Return the (X, Y) coordinate for the center point of the cell that contains the specified text.  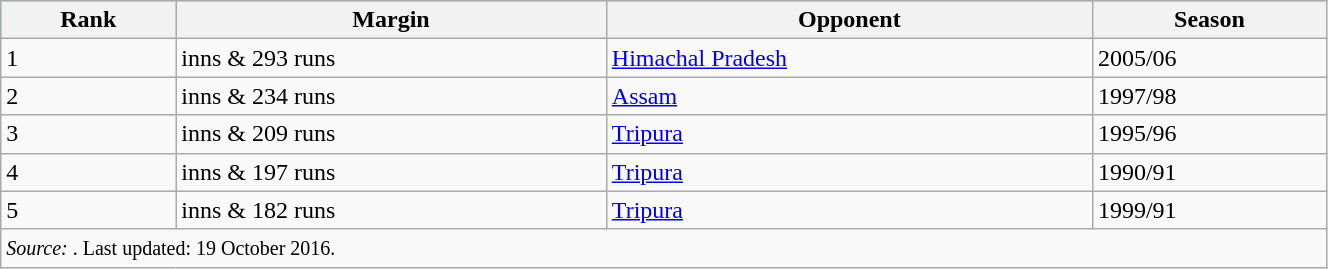
Source: . Last updated: 19 October 2016. (664, 248)
Margin (392, 20)
Opponent (849, 20)
4 (88, 172)
Himachal Pradesh (849, 58)
1990/91 (1209, 172)
1 (88, 58)
inns & 182 runs (392, 210)
1995/96 (1209, 134)
Season (1209, 20)
5 (88, 210)
inns & 197 runs (392, 172)
Assam (849, 96)
1997/98 (1209, 96)
1999/91 (1209, 210)
2 (88, 96)
inns & 293 runs (392, 58)
3 (88, 134)
2005/06 (1209, 58)
inns & 209 runs (392, 134)
Rank (88, 20)
inns & 234 runs (392, 96)
